Return the (x, y) coordinate for the center point of the cell that contains the specified text.  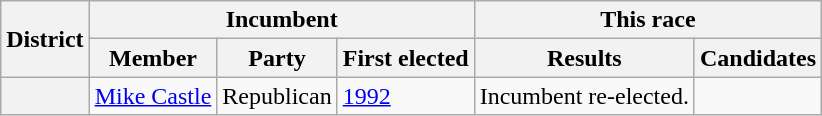
1992 (406, 96)
First elected (406, 58)
Party (277, 58)
Republican (277, 96)
Incumbent re-elected. (584, 96)
Member (153, 58)
Results (584, 58)
Mike Castle (153, 96)
Incumbent (282, 20)
This race (648, 20)
Candidates (758, 58)
District (45, 39)
